Provide the [x, y] coordinate of the cell's center where the given text is located.  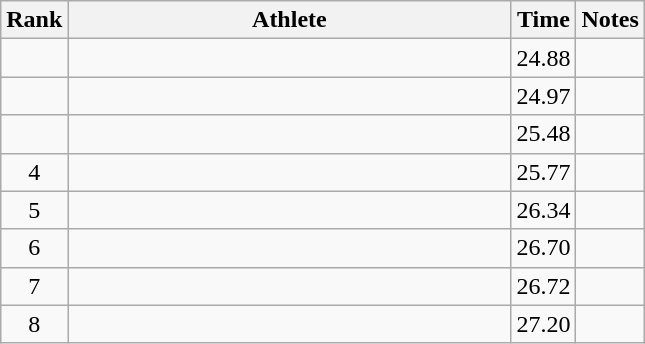
Rank [34, 20]
5 [34, 210]
Time [544, 20]
26.72 [544, 286]
4 [34, 172]
25.48 [544, 134]
Notes [610, 20]
8 [34, 324]
25.77 [544, 172]
26.70 [544, 248]
24.88 [544, 58]
Athlete [290, 20]
27.20 [544, 324]
26.34 [544, 210]
6 [34, 248]
7 [34, 286]
24.97 [544, 96]
